Extract the [x, y] coordinate from the center of the cell holding the provided text.  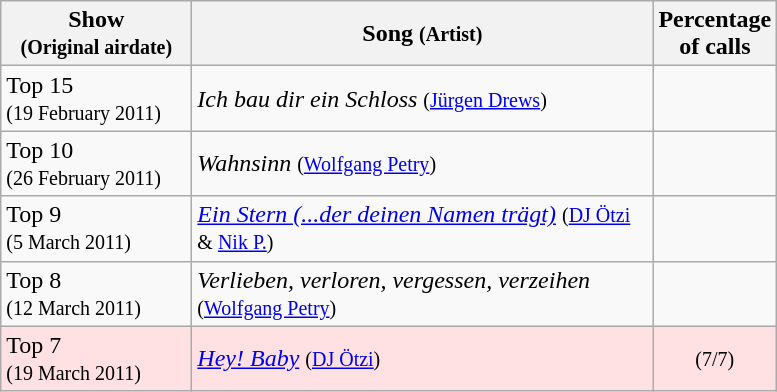
Percentage of calls [715, 34]
Verlieben, verloren, vergessen, verzeihen (Wolfgang Petry) [422, 294]
(7/7) [715, 358]
Top 15(19 February 2011) [96, 98]
Ein Stern (...der deinen Namen trägt) (DJ Ötzi & Nik P.) [422, 228]
Wahnsinn (Wolfgang Petry) [422, 164]
Top 9(5 March 2011) [96, 228]
Song (Artist) [422, 34]
Top 10(26 February 2011) [96, 164]
Top 7(19 March 2011) [96, 358]
Show(Original airdate) [96, 34]
Ich bau dir ein Schloss (Jürgen Drews) [422, 98]
Top 8(12 March 2011) [96, 294]
Hey! Baby (DJ Ötzi) [422, 358]
